Extract the (X, Y) coordinate from the center of the cell holding the provided text.  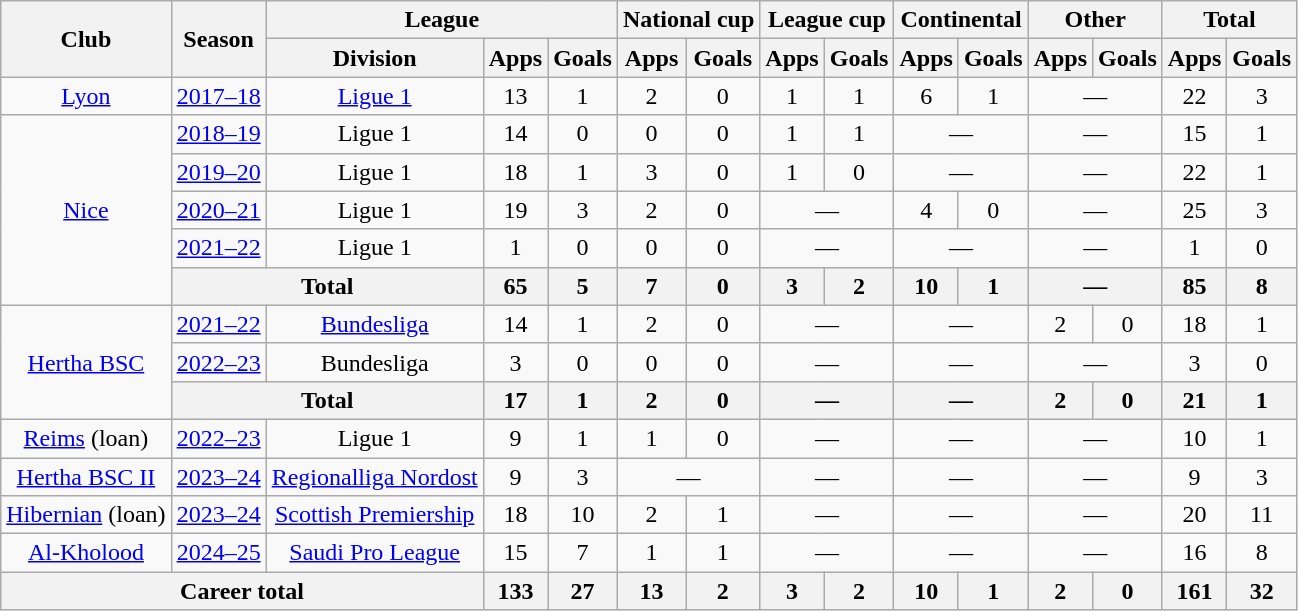
32 (1262, 591)
27 (583, 591)
16 (1194, 553)
Hertha BSC II (86, 477)
19 (515, 210)
Saudi Pro League (374, 553)
Hibernian (loan) (86, 515)
Scottish Premiership (374, 515)
League (442, 20)
2024–25 (218, 553)
4 (926, 210)
21 (1194, 400)
2017–18 (218, 96)
National cup (688, 20)
11 (1262, 515)
161 (1194, 591)
Reims (loan) (86, 438)
5 (583, 286)
133 (515, 591)
65 (515, 286)
Career total (242, 591)
Division (374, 58)
17 (515, 400)
85 (1194, 286)
Lyon (86, 96)
Al-Kholood (86, 553)
Regionalliga Nordost (374, 477)
20 (1194, 515)
2020–21 (218, 210)
Continental (961, 20)
25 (1194, 210)
Hertha BSC (86, 362)
League cup (827, 20)
2019–20 (218, 172)
2018–19 (218, 134)
Club (86, 39)
6 (926, 96)
Other (1095, 20)
Season (218, 39)
Nice (86, 210)
